Capture the cell that displays the provided text and extract its (X, Y) central coordinate. 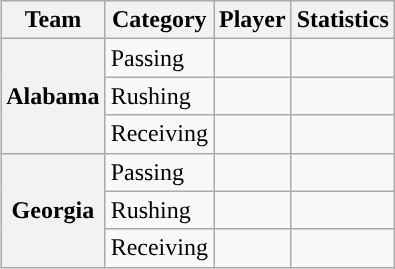
Team (53, 20)
Statistics (342, 20)
Alabama (53, 96)
Player (253, 20)
Category (159, 20)
Georgia (53, 210)
